Search for the cell housing the specified text and yield its (x, y) center coordinate. 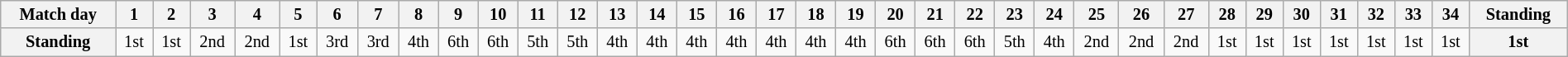
33 (1413, 14)
26 (1141, 14)
29 (1264, 14)
25 (1097, 14)
19 (856, 14)
12 (577, 14)
24 (1054, 14)
17 (776, 14)
7 (378, 14)
8 (418, 14)
31 (1338, 14)
4 (257, 14)
5 (298, 14)
28 (1227, 14)
16 (736, 14)
32 (1376, 14)
10 (498, 14)
20 (896, 14)
11 (538, 14)
Match day (58, 14)
22 (975, 14)
30 (1302, 14)
13 (617, 14)
2 (172, 14)
18 (815, 14)
23 (1015, 14)
34 (1451, 14)
21 (935, 14)
6 (337, 14)
3 (213, 14)
27 (1186, 14)
1 (134, 14)
14 (657, 14)
15 (696, 14)
9 (458, 14)
